Locate the cell with the specified text and output its [X, Y] center coordinate. 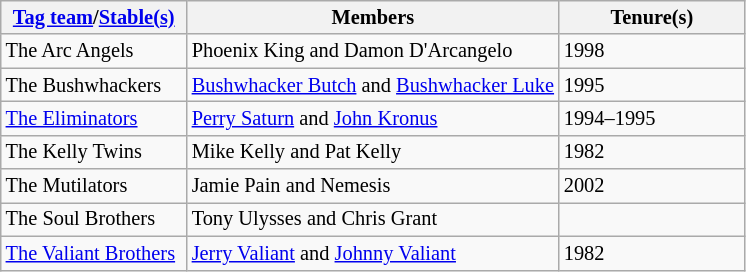
1995 [652, 85]
The Eliminators [94, 118]
The Soul Brothers [94, 219]
Tenure(s) [652, 17]
Mike Kelly and Pat Kelly [373, 152]
The Valiant Brothers [94, 253]
The Kelly Twins [94, 152]
1994–1995 [652, 118]
2002 [652, 186]
The Arc Angels [94, 51]
The Mutilators [94, 186]
Perry Saturn and John Kronus [373, 118]
Jerry Valiant and Johnny Valiant [373, 253]
Members [373, 17]
Jamie Pain and Nemesis [373, 186]
1998 [652, 51]
Tag team/Stable(s) [94, 17]
Bushwhacker Butch and Bushwhacker Luke [373, 85]
Phoenix King and Damon D'Arcangelo [373, 51]
The Bushwhackers [94, 85]
Tony Ulysses and Chris Grant [373, 219]
